From the cell containing the given text, extract its center point as (X, Y) coordinate. 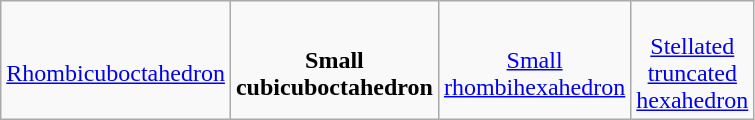
Small rhombihexahedron (534, 60)
Rhombicuboctahedron (116, 60)
Stellated truncated hexahedron (692, 60)
Small cubicuboctahedron (334, 60)
